Return the [x, y] coordinate for the center point of the cell that contains the specified text.  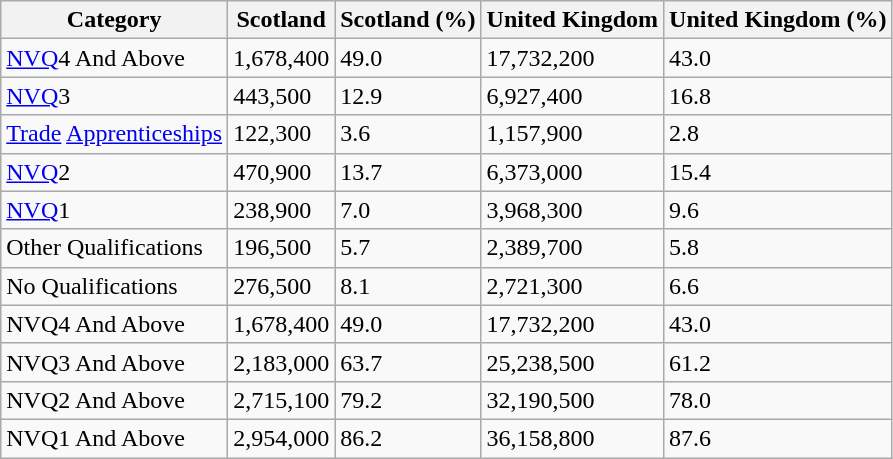
United Kingdom [572, 20]
196,500 [282, 248]
NVQ1 [114, 210]
Trade Apprenticeships [114, 134]
8.1 [408, 286]
6,373,000 [572, 172]
13.7 [408, 172]
7.0 [408, 210]
5.7 [408, 248]
3,968,300 [572, 210]
2,389,700 [572, 248]
NVQ3 [114, 96]
Category [114, 20]
9.6 [778, 210]
78.0 [778, 400]
5.8 [778, 248]
United Kingdom (%) [778, 20]
2,721,300 [572, 286]
443,500 [282, 96]
2,183,000 [282, 362]
Scotland [282, 20]
Other Qualifications [114, 248]
470,900 [282, 172]
87.6 [778, 438]
2,954,000 [282, 438]
36,158,800 [572, 438]
79.2 [408, 400]
16.8 [778, 96]
2.8 [778, 134]
63.7 [408, 362]
6.6 [778, 286]
NVQ2 And Above [114, 400]
15.4 [778, 172]
12.9 [408, 96]
25,238,500 [572, 362]
1,157,900 [572, 134]
2,715,100 [282, 400]
238,900 [282, 210]
276,500 [282, 286]
61.2 [778, 362]
No Qualifications [114, 286]
3.6 [408, 134]
32,190,500 [572, 400]
Scotland (%) [408, 20]
NVQ3 And Above [114, 362]
122,300 [282, 134]
86.2 [408, 438]
6,927,400 [572, 96]
NVQ2 [114, 172]
NVQ1 And Above [114, 438]
